Provide the (X, Y) coordinate of the cell's center where the given text is located.  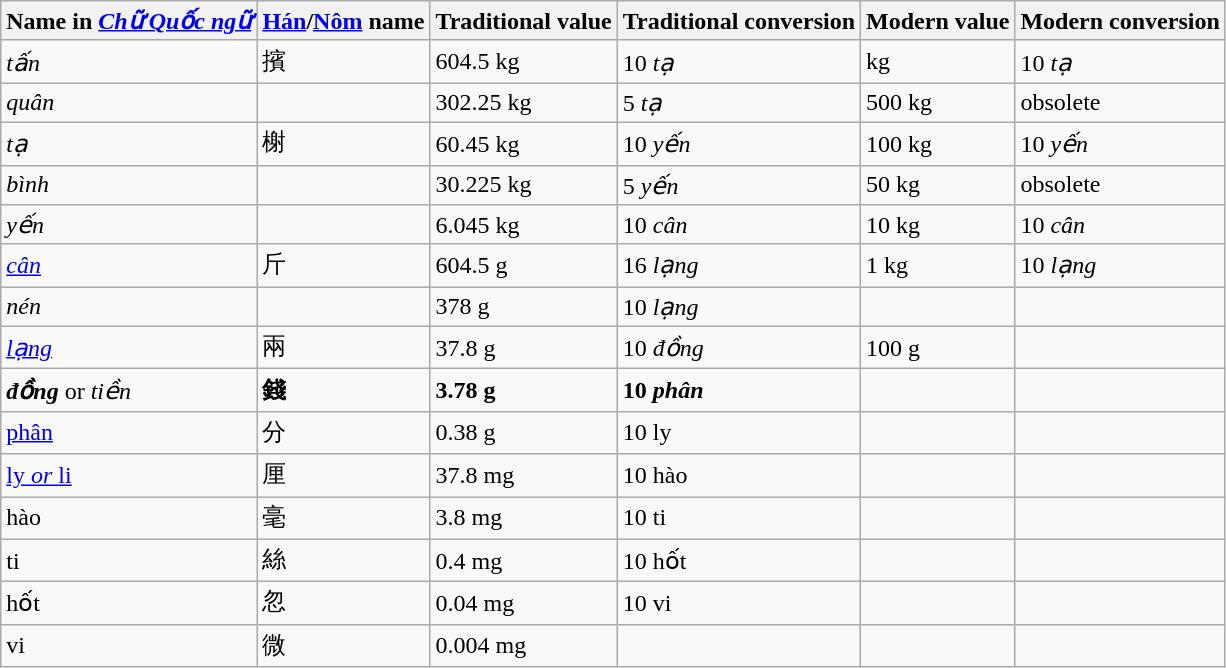
10 vi (738, 604)
Modern value (938, 21)
錢 (344, 390)
604.5 g (524, 266)
擯 (344, 62)
16 lạng (738, 266)
Name in Chữ Quốc ngữ (129, 21)
500 kg (938, 103)
毫 (344, 518)
絲 (344, 560)
1 kg (938, 266)
10 kg (938, 225)
兩 (344, 348)
đồng or tiền (129, 390)
0.4 mg (524, 560)
hốt (129, 604)
100 g (938, 348)
Traditional value (524, 21)
Modern conversion (1120, 21)
kg (938, 62)
10 ti (738, 518)
斤 (344, 266)
bình (129, 185)
lạng (129, 348)
cân (129, 266)
phân (129, 432)
37.8 g (524, 348)
100 kg (938, 144)
ti (129, 560)
6.045 kg (524, 225)
tấn (129, 62)
Traditional conversion (738, 21)
604.5 kg (524, 62)
30.225 kg (524, 185)
60.45 kg (524, 144)
0.38 g (524, 432)
302.25 kg (524, 103)
3.8 mg (524, 518)
厘 (344, 476)
忽 (344, 604)
微 (344, 646)
tạ (129, 144)
quân (129, 103)
10 ly (738, 432)
10 phân (738, 390)
50 kg (938, 185)
nén (129, 307)
ly or li (129, 476)
5 tạ (738, 103)
分 (344, 432)
10 hào (738, 476)
0.04 mg (524, 604)
Hán/Nôm name (344, 21)
10 hốt (738, 560)
378 g (524, 307)
hào (129, 518)
10 đồng (738, 348)
vi (129, 646)
3.78 g (524, 390)
yến (129, 225)
37.8 mg (524, 476)
0.004 mg (524, 646)
榭 (344, 144)
5 yến (738, 185)
